From the cell containing the given text, extract its center point as (X, Y) coordinate. 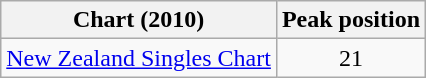
New Zealand Singles Chart (139, 58)
Peak position (350, 20)
21 (350, 58)
Chart (2010) (139, 20)
